Pinpoint the cell where the given text exists, returning its [x, y] midpoint coordinate. 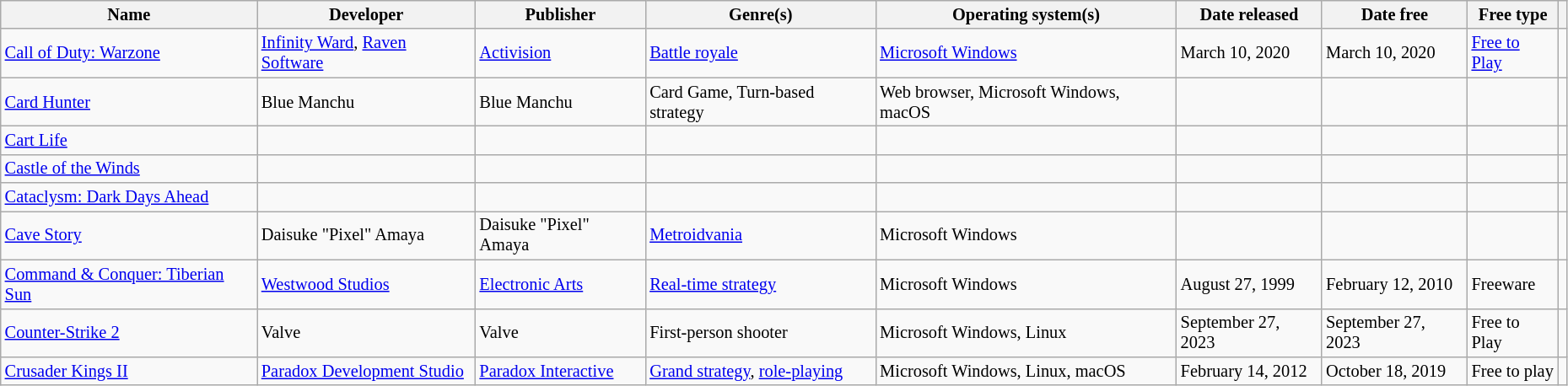
Paradox Interactive [561, 371]
Real-time strategy [761, 284]
February 14, 2012 [1249, 371]
October 18, 2019 [1394, 371]
Microsoft Windows, Linux, macOS [1026, 371]
Grand strategy, role-playing [761, 371]
Microsoft Windows, Linux [1026, 333]
Battle royale [761, 53]
First-person shooter [761, 333]
Westwood Studios [366, 284]
Command & Conquer: Tiberian Sun [129, 284]
Operating system(s) [1026, 14]
Infinity Ward, Raven Software [366, 53]
Cataclysm: Dark Days Ahead [129, 197]
Cart Life [129, 140]
Date free [1394, 14]
Name [129, 14]
Call of Duty: Warzone [129, 53]
Genre(s) [761, 14]
Freeware [1513, 284]
Crusader Kings II [129, 371]
February 12, 2010 [1394, 284]
Paradox Development Studio [366, 371]
August 27, 1999 [1249, 284]
Card Game, Turn-based strategy [761, 102]
Card Hunter [129, 102]
Date released [1249, 14]
Free to play [1513, 371]
Metroidvania [761, 235]
Free type [1513, 14]
Web browser, Microsoft Windows, macOS [1026, 102]
Electronic Arts [561, 284]
Cave Story [129, 235]
Castle of the Winds [129, 169]
Developer [366, 14]
Publisher [561, 14]
Activision [561, 53]
Counter-Strike 2 [129, 333]
